Provide the [x, y] coordinate of the cell's center where the given text is located.  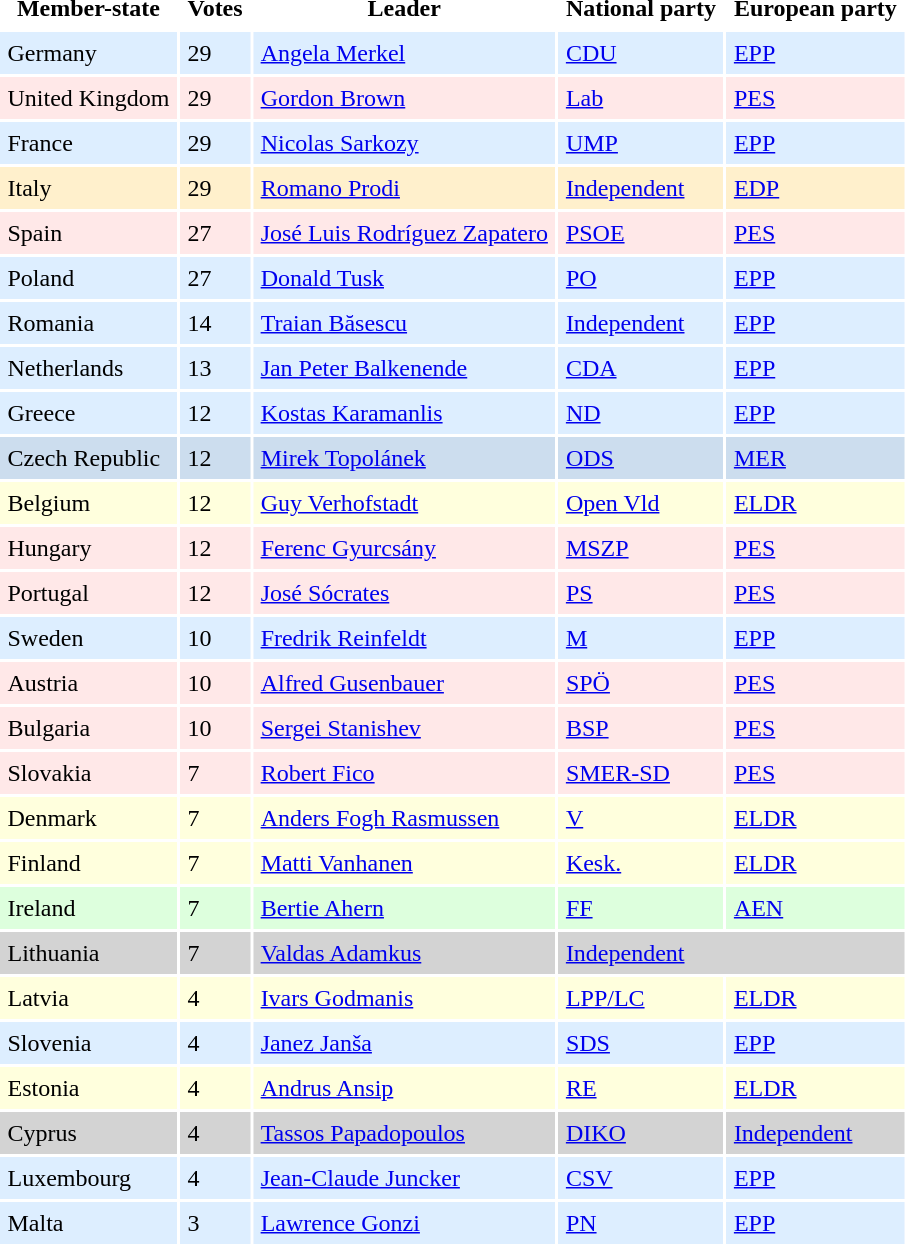
CSV [640, 1178]
DIKO [640, 1133]
Traian Băsescu [404, 323]
Guy Verhofstadt [404, 503]
SDS [640, 1043]
Latvia [88, 998]
Germany [88, 53]
Bulgaria [88, 728]
Gordon Brown [404, 98]
FF [640, 908]
UMP [640, 143]
Matti Vanhanen [404, 863]
14 [215, 323]
Janez Janša [404, 1043]
3 [215, 1223]
Romania [88, 323]
Donald Tusk [404, 278]
SMER-SD [640, 773]
Denmark [88, 818]
Malta [88, 1223]
Greece [88, 413]
MSZP [640, 548]
Poland [88, 278]
Mirek Topolánek [404, 458]
Lawrence Gonzi [404, 1223]
Andrus Ansip [404, 1088]
Spain [88, 233]
Slovenia [88, 1043]
Belgium [88, 503]
Hungary [88, 548]
Anders Fogh Rasmussen [404, 818]
José Sócrates [404, 593]
Open Vld [640, 503]
Czech Republic [88, 458]
Austria [88, 683]
Robert Fico [404, 773]
PN [640, 1223]
PO [640, 278]
SPÖ [640, 683]
Cyprus [88, 1133]
Lab [640, 98]
United Kingdom [88, 98]
Ireland [88, 908]
Portugal [88, 593]
CDA [640, 368]
AEN [815, 908]
Angela Merkel [404, 53]
Netherlands [88, 368]
ODS [640, 458]
PSOE [640, 233]
Ivars Godmanis [404, 998]
Luxembourg [88, 1178]
José Luis Rodríguez Zapatero [404, 233]
Sweden [88, 638]
Slovakia [88, 773]
CDU [640, 53]
Ferenc Gyurcsány [404, 548]
Tassos Papadopoulos [404, 1133]
PS [640, 593]
Estonia [88, 1088]
RE [640, 1088]
M [640, 638]
EDP [815, 188]
ND [640, 413]
Valdas Adamkus [404, 953]
13 [215, 368]
Kostas Karamanlis [404, 413]
Bertie Ahern [404, 908]
MER [815, 458]
Sergei Stanishev [404, 728]
V [640, 818]
Kesk. [640, 863]
LPP/LC [640, 998]
Italy [88, 188]
BSP [640, 728]
Jan Peter Balkenende [404, 368]
Fredrik Reinfeldt [404, 638]
Nicolas Sarkozy [404, 143]
France [88, 143]
Lithuania [88, 953]
Alfred Gusenbauer [404, 683]
Jean-Claude Juncker [404, 1178]
Finland [88, 863]
Romano Prodi [404, 188]
